Determine the (X, Y) coordinate at the center of the cell enclosing the given text.  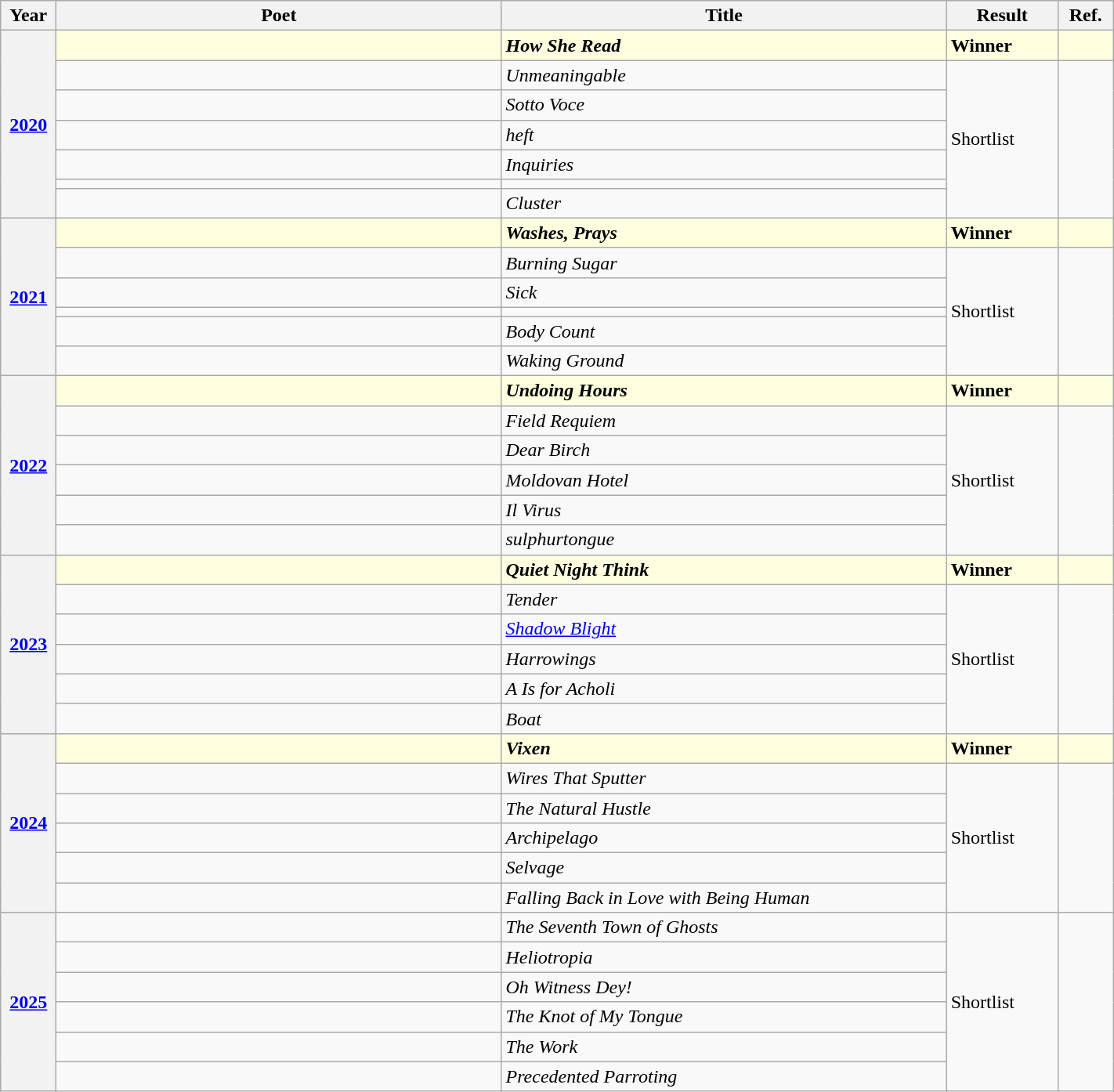
Field Requiem (724, 421)
2024 (28, 823)
Inquiries (724, 165)
The Work (724, 1047)
Dear Birch (724, 450)
Body Count (724, 331)
sulphurtongue (724, 540)
Waking Ground (724, 361)
Cluster (724, 203)
The Natural Hustle (724, 808)
The Seventh Town of Ghosts (724, 927)
Falling Back in Love with Being Human (724, 898)
Year (28, 16)
Archipelago (724, 838)
Il Virus (724, 510)
Title (724, 16)
Burning Sugar (724, 262)
2022 (28, 465)
Shadow Blight (724, 629)
Wires That Sputter (724, 778)
Ref. (1086, 16)
Vixen (724, 748)
The Knot of My Tongue (724, 1017)
Poet (279, 16)
A Is for Acholi (724, 689)
Washes, Prays (724, 233)
Tender (724, 599)
Result (1002, 16)
Undoing Hours (724, 391)
Harrowings (724, 659)
Quiet Night Think (724, 570)
Heliotropia (724, 957)
How She Read (724, 45)
Boat (724, 718)
Unmeaningable (724, 75)
Moldovan Hotel (724, 480)
2021 (28, 296)
2020 (28, 124)
Sotto Voce (724, 105)
Sick (724, 292)
2023 (28, 644)
Precedented Parroting (724, 1076)
Oh Witness Dey! (724, 987)
heft (724, 135)
Selvage (724, 868)
2025 (28, 1002)
